Search for the cell housing the specified text and yield its (X, Y) center coordinate. 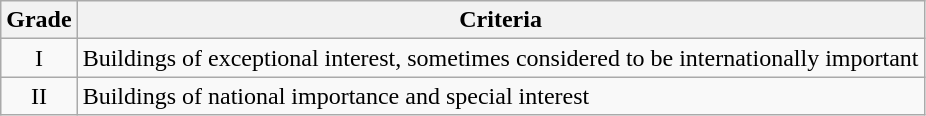
Criteria (500, 20)
Buildings of national importance and special interest (500, 96)
II (39, 96)
Buildings of exceptional interest, sometimes considered to be internationally important (500, 58)
Grade (39, 20)
I (39, 58)
